Locate the cell with the specified text and output its [X, Y] center coordinate. 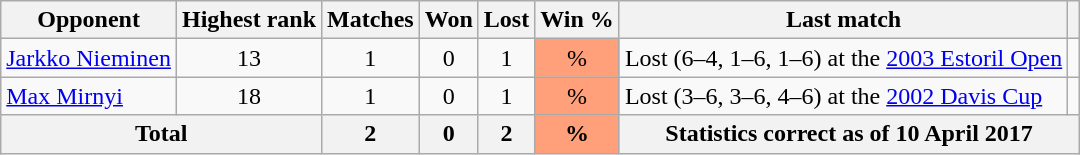
Highest rank [248, 20]
Total [162, 134]
13 [248, 58]
Lost (6–4, 1–6, 1–6) at the 2003 Estoril Open [843, 58]
Win % [578, 20]
Last match [843, 20]
Max Mirnyi [89, 96]
Jarkko Nieminen [89, 58]
Matches [371, 20]
18 [248, 96]
Statistics correct as of 10 April 2017 [848, 134]
Opponent [89, 20]
Lost [506, 20]
Lost (3–6, 3–6, 4–6) at the 2002 Davis Cup [843, 96]
Won [448, 20]
